Scan for the cell matching the given text and deliver its [X, Y] coordinate at center. 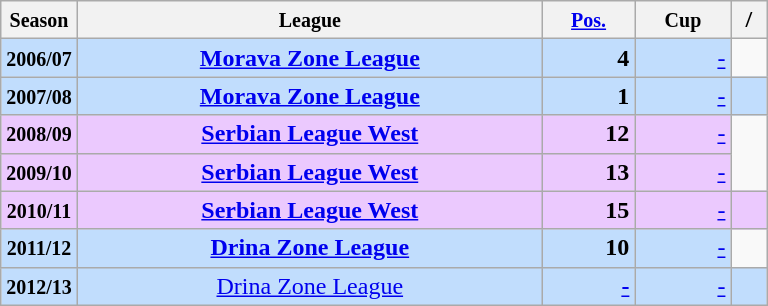
13 [588, 172]
2012/13 [40, 286]
1 [588, 96]
2011/12 [40, 248]
12 [588, 134]
2007/08 [40, 96]
/ [749, 20]
Pos. [588, 20]
2009/10 [40, 172]
Season [40, 20]
2008/09 [40, 134]
2006/07 [40, 58]
League [310, 20]
4 [588, 58]
2010/11 [40, 210]
Cup [683, 20]
15 [588, 210]
10 [588, 248]
